Provide the (x, y) coordinate of the cell's center where the given text is located.  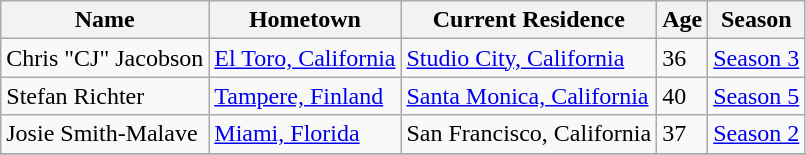
San Francisco, California (529, 134)
Current Residence (529, 20)
Name (105, 20)
Age (682, 20)
Stefan Richter (105, 96)
Josie Smith-Malave (105, 134)
36 (682, 58)
Miami, Florida (305, 134)
Studio City, California (529, 58)
40 (682, 96)
Season 5 (756, 96)
37 (682, 134)
Chris "CJ" Jacobson (105, 58)
Santa Monica, California (529, 96)
Season (756, 20)
Season 3 (756, 58)
Season 2 (756, 134)
Hometown (305, 20)
El Toro, California (305, 58)
Tampere, Finland (305, 96)
